Scan for the cell matching the given text and deliver its [X, Y] coordinate at center. 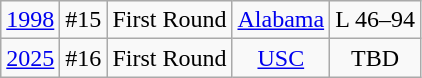
#15 [84, 20]
2025 [30, 58]
Alabama [281, 20]
#16 [84, 58]
TBD [376, 58]
L 46–94 [376, 20]
1998 [30, 20]
USC [281, 58]
